Return (x, y) of the center of cell containing provided text 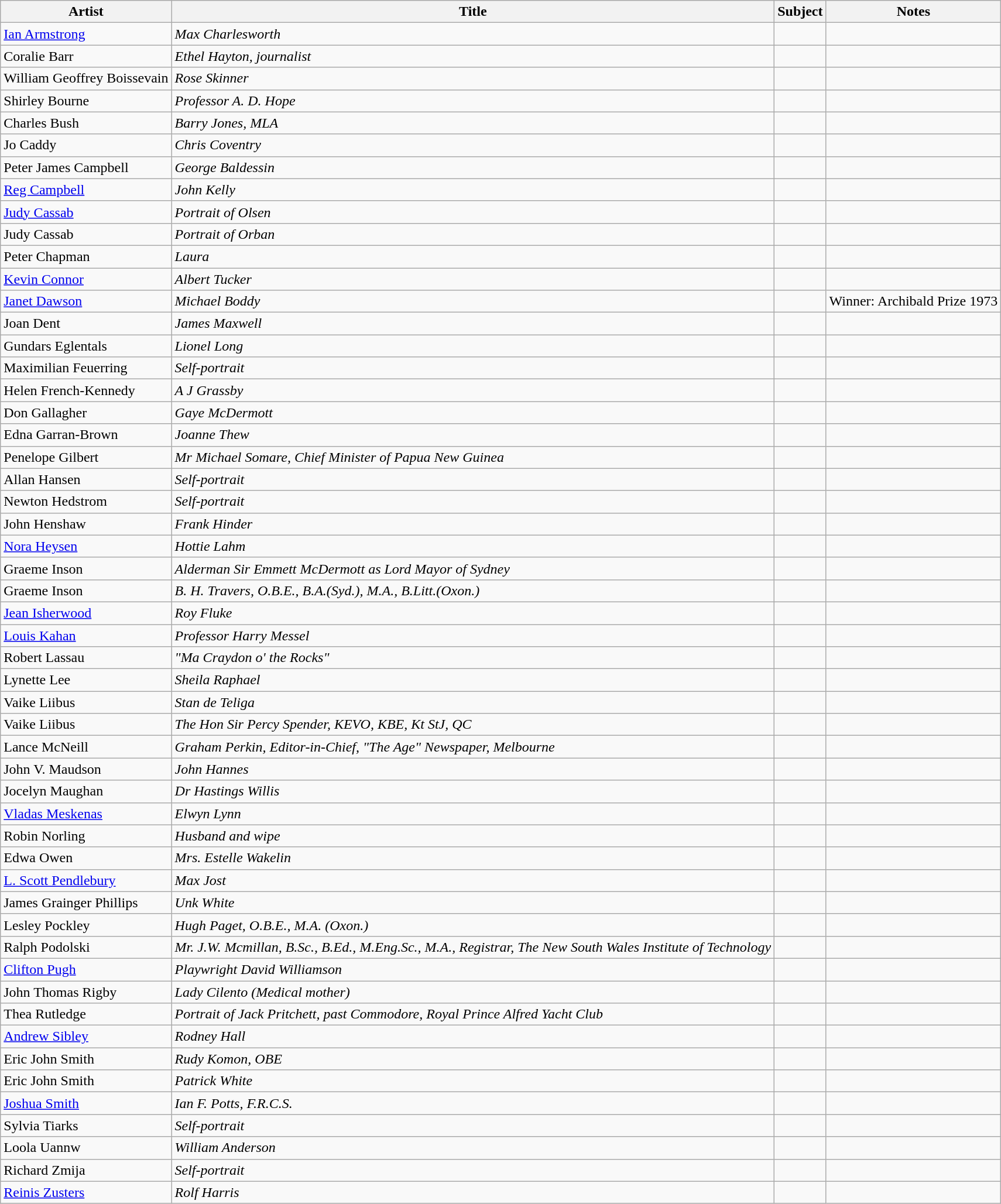
Edna Garran-Brown (86, 435)
Newton Hedstrom (86, 502)
Rose Skinner (473, 78)
Albert Tucker (473, 279)
John Kelly (473, 190)
Title (473, 12)
Don Gallagher (86, 413)
Jean Isherwood (86, 613)
Lesley Pockley (86, 925)
Gaye McDermott (473, 413)
John Thomas Rigby (86, 992)
Subject (800, 12)
Jocelyn Maughan (86, 791)
Andrew Sibley (86, 1037)
Rodney Hall (473, 1037)
Roy Fluke (473, 613)
Mrs. Estelle Wakelin (473, 858)
Janet Dawson (86, 301)
Winner: Archibald Prize 1973 (913, 301)
Gundars Eglentals (86, 346)
Hottie Lahm (473, 546)
Allan Hansen (86, 479)
The Hon Sir Percy Spender, KEVO, KBE, Kt StJ, QC (473, 725)
John Henshaw (86, 524)
Alderman Sir Emmett McDermott as Lord Mayor of Sydney (473, 568)
William Anderson (473, 1148)
Ian Armstrong (86, 34)
Laura (473, 256)
Hugh Paget, O.B.E., M.A. (Oxon.) (473, 925)
Robin Norling (86, 836)
Sylvia Tiarks (86, 1126)
Elwyn Lynn (473, 814)
John V. Maudson (86, 769)
James Maxwell (473, 324)
Penelope Gilbert (86, 457)
Dr Hastings Willis (473, 791)
Ethel Hayton, journalist (473, 56)
Artist (86, 12)
Edwa Owen (86, 858)
Frank Hinder (473, 524)
John Hannes (473, 769)
George Baldessin (473, 167)
Joan Dent (86, 324)
A J Grassby (473, 390)
Professor A. D. Hope (473, 101)
James Grainger Phillips (86, 903)
Peter James Campbell (86, 167)
Max Charlesworth (473, 34)
Chris Coventry (473, 145)
William Geoffrey Boissevain (86, 78)
Jo Caddy (86, 145)
Joshua Smith (86, 1103)
Loola Uannw (86, 1148)
Portrait of Jack Pritchett, past Commodore, Royal Prince Alfred Yacht Club (473, 1014)
Mr Michael Somare, Chief Minister of Papua New Guinea (473, 457)
Michael Boddy (473, 301)
Lynette Lee (86, 680)
Rudy Komon, OBE (473, 1059)
Notes (913, 12)
Mr. J.W. Mcmillan, B.Sc., B.Ed., M.Eng.Sc., M.A., Registrar, The New South Wales Institute of Technology (473, 947)
Maximilian Feuerring (86, 368)
Rolf Harris (473, 1192)
Stan de Teliga (473, 702)
Helen French-Kennedy (86, 390)
Reg Campbell (86, 190)
Robert Lassau (86, 658)
Charles Bush (86, 123)
Lady Cilento (Medical mother) (473, 992)
Lionel Long (473, 346)
Sheila Raphael (473, 680)
Kevin Connor (86, 279)
Patrick White (473, 1081)
Ian F. Potts, F.R.C.S. (473, 1103)
Clifton Pugh (86, 969)
Vladas Meskenas (86, 814)
Unk White (473, 903)
Coralie Barr (86, 56)
Professor Harry Messel (473, 635)
"Ma Craydon o' the Rocks" (473, 658)
Max Jost (473, 880)
Barry Jones, MLA (473, 123)
Reinis Zusters (86, 1192)
Richard Zmija (86, 1170)
Graham Perkin, Editor-in-Chief, "The Age" Newspaper, Melbourne (473, 747)
Nora Heysen (86, 546)
Lance McNeill (86, 747)
Joanne Thew (473, 435)
Shirley Bourne (86, 101)
Louis Kahan (86, 635)
Portrait of Orban (473, 234)
Husband and wipe (473, 836)
L. Scott Pendlebury (86, 880)
Peter Chapman (86, 256)
Portrait of Olsen (473, 212)
Ralph Podolski (86, 947)
B. H. Travers, O.B.E., B.A.(Syd.), M.A., B.Litt.(Oxon.) (473, 591)
Thea Rutledge (86, 1014)
Playwright David Williamson (473, 969)
